For the text-containing cell, return its midpoint in (X, Y) coordinate format. 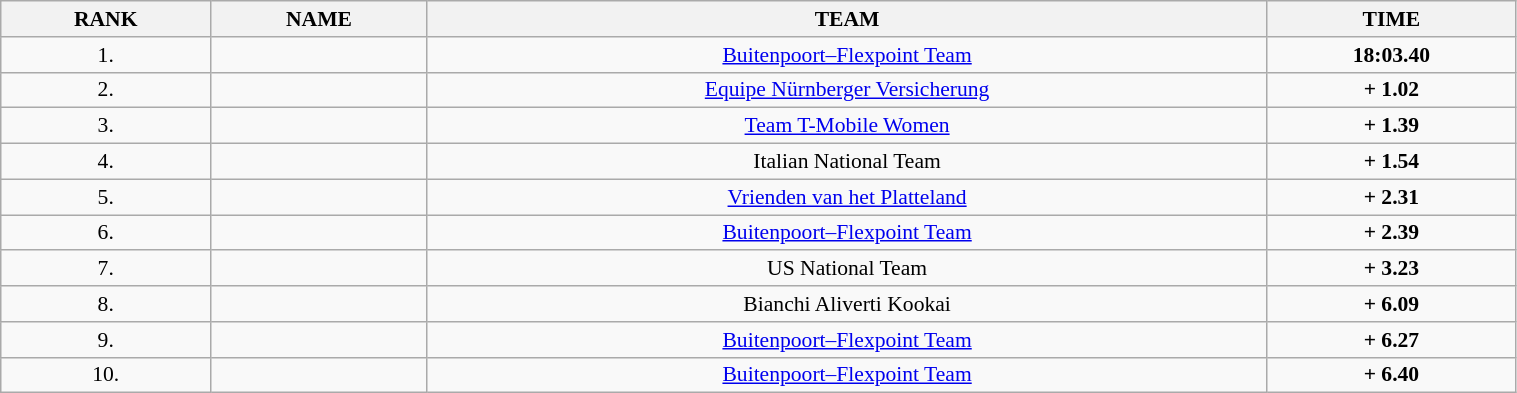
NAME (320, 19)
+ 2.39 (1392, 233)
Vrienden van het Platteland (846, 197)
+ 1.54 (1392, 162)
9. (106, 340)
3. (106, 126)
7. (106, 269)
+ 1.02 (1392, 90)
6. (106, 233)
TIME (1392, 19)
Italian National Team (846, 162)
2. (106, 90)
5. (106, 197)
+ 6.27 (1392, 340)
+ 6.40 (1392, 375)
+ 1.39 (1392, 126)
1. (106, 55)
4. (106, 162)
TEAM (846, 19)
+ 6.09 (1392, 304)
+ 2.31 (1392, 197)
Equipe Nürnberger Versicherung (846, 90)
RANK (106, 19)
Bianchi Aliverti Kookai (846, 304)
8. (106, 304)
Team T-Mobile Women (846, 126)
10. (106, 375)
+ 3.23 (1392, 269)
US National Team (846, 269)
18:03.40 (1392, 55)
